Pinpoint the cell where the given text exists, returning its [X, Y] midpoint coordinate. 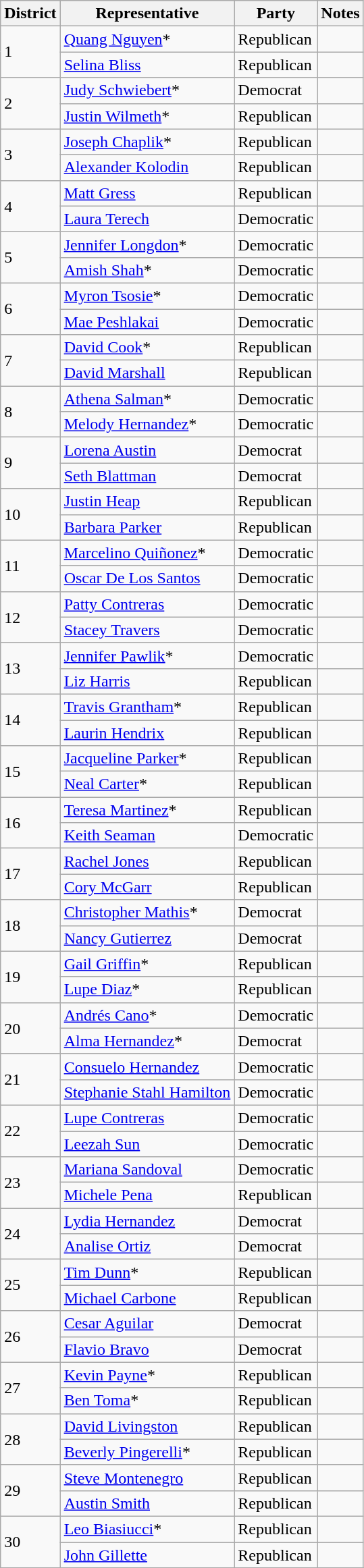
Liz Harris [147, 681]
Barbara Parker [147, 527]
Melody Hernandez* [147, 425]
15 [30, 772]
Andrés Cano* [147, 1015]
Matt Gress [147, 193]
5 [30, 257]
16 [30, 823]
Lupe Contreras [147, 1118]
10 [30, 514]
Ben Toma* [147, 1401]
8 [30, 412]
Amish Shah* [147, 270]
30 [30, 1542]
Mae Peshlakai [147, 322]
Gail Griffin* [147, 964]
Stacey Travers [147, 630]
Travis Grantham* [147, 707]
1 [30, 52]
26 [30, 1336]
Justin Heap [147, 502]
Steve Montenegro [147, 1478]
Representative [147, 13]
Nancy Gutierrez [147, 938]
Justin Wilmeth* [147, 116]
Kevin Payne* [147, 1375]
Selina Bliss [147, 65]
Alexander Kolodin [147, 167]
Laurin Hendrix [147, 732]
Stephanie Stahl Hamilton [147, 1092]
13 [30, 668]
Mariana Sandoval [147, 1170]
Michele Pena [147, 1195]
Cesar Aguilar [147, 1324]
22 [30, 1131]
Notes [340, 13]
Cory McGarr [147, 887]
Jennifer Pawlik* [147, 655]
Analise Ortiz [147, 1247]
Party [276, 13]
18 [30, 925]
John Gillette [147, 1555]
Lydia Hernandez [147, 1221]
David Marshall [147, 373]
Austin Smith [147, 1503]
District [30, 13]
Tim Dunn* [147, 1272]
Flavio Bravo [147, 1349]
29 [30, 1490]
9 [30, 463]
19 [30, 977]
Oscar De Los Santos [147, 578]
Marcelino Quiñonez* [147, 553]
3 [30, 155]
21 [30, 1079]
Alma Hernandez* [147, 1041]
24 [30, 1234]
4 [30, 206]
Rachel Jones [147, 861]
Laura Terech [147, 219]
14 [30, 720]
7 [30, 360]
David Livingston [147, 1426]
Beverly Pingerelli* [147, 1452]
Seth Blattman [147, 476]
Jennifer Longdon* [147, 244]
25 [30, 1285]
Judy Schwiebert* [147, 90]
David Cook* [147, 348]
6 [30, 308]
Neal Carter* [147, 784]
23 [30, 1183]
Keith Seaman [147, 836]
12 [30, 617]
Athena Salman* [147, 399]
Myron Tsosie* [147, 296]
Quang Nguyen* [147, 39]
Lupe Diaz* [147, 990]
Patty Contreras [147, 604]
27 [30, 1388]
Jacqueline Parker* [147, 759]
11 [30, 566]
Christopher Mathis* [147, 913]
Joseph Chaplik* [147, 142]
Teresa Martinez* [147, 810]
20 [30, 1028]
Consuelo Hernandez [147, 1066]
28 [30, 1439]
Leo Biasiucci* [147, 1529]
Leezah Sun [147, 1144]
Lorena Austin [147, 450]
17 [30, 874]
Michael Carbone [147, 1298]
2 [30, 103]
